Detect which cell encompasses the target text, then output its (x, y) center coordinate. 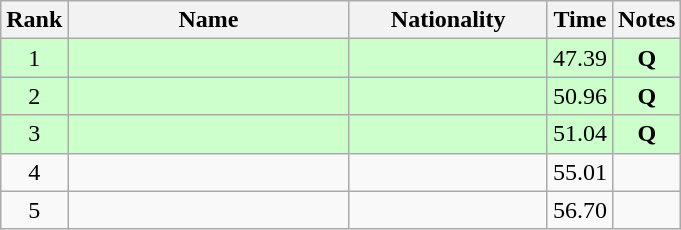
56.70 (580, 210)
2 (34, 96)
50.96 (580, 96)
3 (34, 134)
Notes (647, 20)
Rank (34, 20)
55.01 (580, 172)
47.39 (580, 58)
5 (34, 210)
Time (580, 20)
Nationality (448, 20)
1 (34, 58)
Name (208, 20)
51.04 (580, 134)
4 (34, 172)
